Capture the cell that displays the provided text and extract its (x, y) central coordinate. 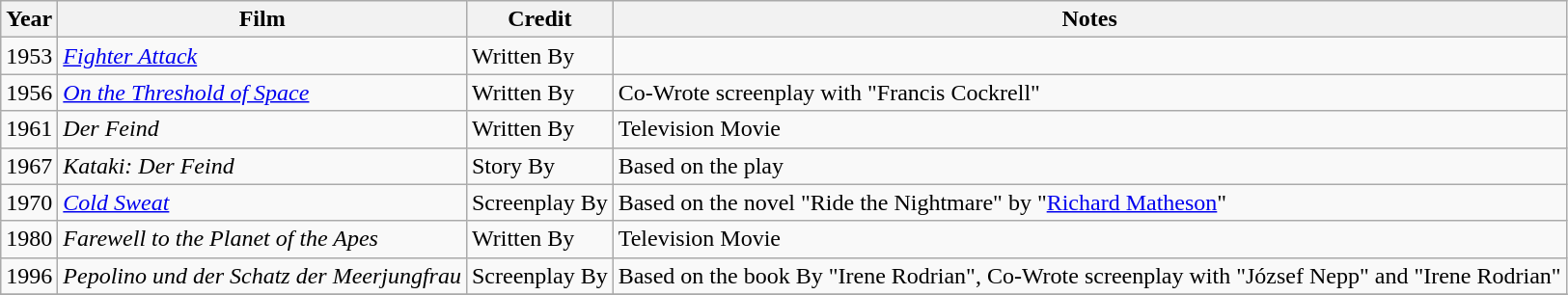
Based on the play (1089, 166)
Pepolino und der Schatz der Meerjungfrau (262, 276)
1956 (29, 93)
Film (262, 19)
Based on the book By "Irene Rodrian", Co-Wrote screenplay with "József Nepp" and "Irene Rodrian" (1089, 276)
1953 (29, 56)
1967 (29, 166)
1996 (29, 276)
1970 (29, 202)
Year (29, 19)
Based on the novel "Ride the Nightmare" by "Richard Matheson" (1089, 202)
Co-Wrote screenplay with "Francis Cockrell" (1089, 93)
Cold Sweat (262, 202)
Story By (539, 166)
Notes (1089, 19)
Farewell to the Planet of the Apes (262, 239)
Credit (539, 19)
Der Feind (262, 129)
Fighter Attack (262, 56)
Kataki: Der Feind (262, 166)
On the Threshold of Space (262, 93)
1961 (29, 129)
1980 (29, 239)
